Extract the (x, y) coordinate from the center of the cell holding the provided text.  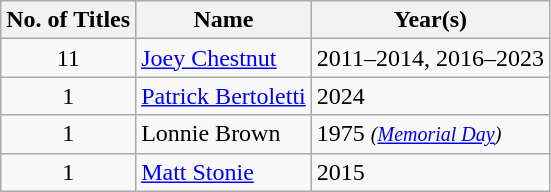
Joey Chestnut (224, 58)
1975 (Memorial Day) (430, 134)
No. of Titles (68, 20)
2024 (430, 96)
Lonnie Brown (224, 134)
2011–2014, 2016–2023 (430, 58)
Name (224, 20)
2015 (430, 172)
Patrick Bertoletti (224, 96)
Year(s) (430, 20)
Matt Stonie (224, 172)
11 (68, 58)
